Search for the cell housing the specified text and yield its (X, Y) center coordinate. 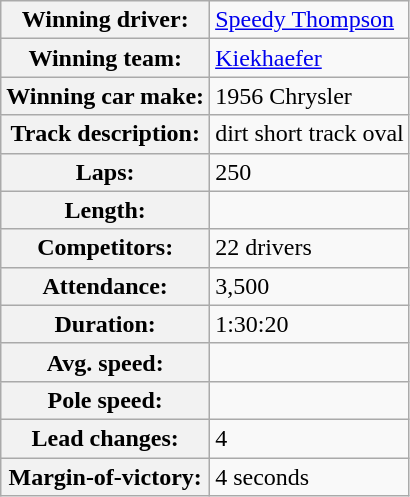
1:30:20 (310, 324)
4 (310, 438)
Duration: (106, 324)
Pole speed: (106, 400)
Length: (106, 210)
Laps: (106, 172)
3,500 (310, 286)
22 drivers (310, 248)
Winning driver: (106, 20)
dirt short track oval (310, 134)
Winning team: (106, 58)
250 (310, 172)
Avg. speed: (106, 362)
Competitors: (106, 248)
Margin-of-victory: (106, 477)
Winning car make: (106, 96)
Track description: (106, 134)
Lead changes: (106, 438)
Kiekhaefer (310, 58)
1956 Chrysler (310, 96)
Speedy Thompson (310, 20)
Attendance: (106, 286)
4 seconds (310, 477)
